Return [X, Y] of the center of cell containing provided text 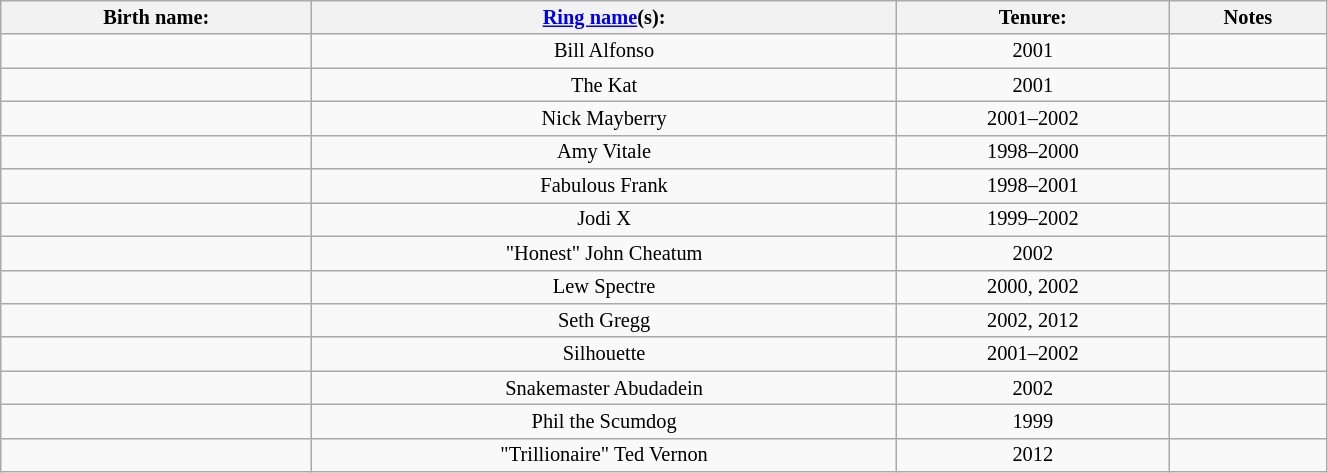
2012 [1032, 455]
Notes [1248, 17]
Phil the Scumdog [604, 421]
Birth name: [156, 17]
"Honest" John Cheatum [604, 253]
"Trillionaire" Ted Vernon [604, 455]
Silhouette [604, 354]
1998–2001 [1032, 186]
The Kat [604, 85]
Ring name(s): [604, 17]
Fabulous Frank [604, 186]
Jodi X [604, 219]
2002, 2012 [1032, 320]
Tenure: [1032, 17]
Lew Spectre [604, 287]
1999 [1032, 421]
Amy Vitale [604, 152]
1999–2002 [1032, 219]
Bill Alfonso [604, 51]
2000, 2002 [1032, 287]
1998–2000 [1032, 152]
Nick Mayberry [604, 118]
Snakemaster Abudadein [604, 388]
Seth Gregg [604, 320]
